Capture the cell that displays the provided text and extract its [X, Y] central coordinate. 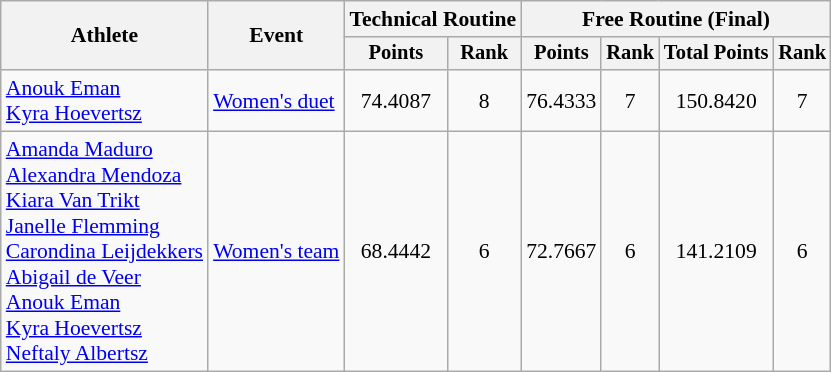
Technical Routine [432, 19]
68.4442 [396, 252]
Women's team [276, 252]
8 [484, 100]
Amanda MaduroAlexandra MendozaKiara Van TriktJanelle FlemmingCarondina LeijdekkersAbigail de VeerAnouk EmanKyra HoevertszNeftaly Albertsz [104, 252]
Women's duet [276, 100]
Free Routine (Final) [676, 19]
150.8420 [716, 100]
Total Points [716, 54]
74.4087 [396, 100]
Anouk EmanKyra Hoevertsz [104, 100]
72.7667 [561, 252]
141.2109 [716, 252]
Athlete [104, 36]
Event [276, 36]
76.4333 [561, 100]
